Capture the cell that displays the provided text and extract its (x, y) central coordinate. 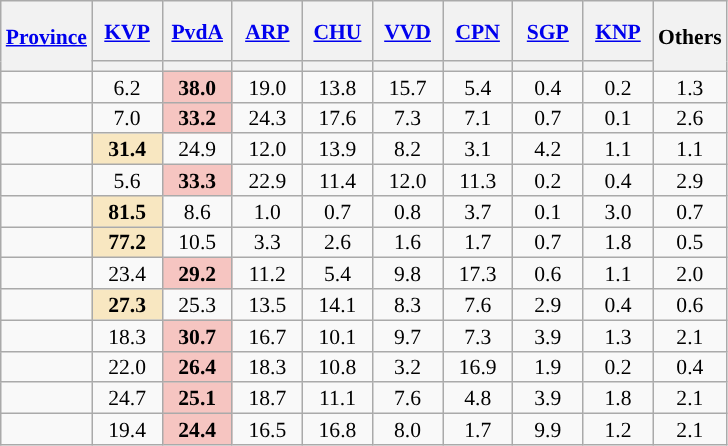
1.6 (408, 242)
13.9 (337, 150)
9.8 (408, 274)
VVD (408, 31)
Others (690, 36)
30.7 (197, 336)
16.9 (478, 366)
Province (46, 36)
14.1 (337, 304)
81.5 (127, 212)
24.4 (197, 430)
1.9 (548, 366)
24.7 (127, 398)
4.2 (548, 150)
22.9 (267, 180)
0.5 (690, 242)
22.0 (127, 366)
9.9 (548, 430)
25.3 (197, 304)
KVP (127, 31)
24.3 (267, 118)
17.6 (337, 118)
ARP (267, 31)
3.1 (478, 150)
8.6 (197, 212)
8.0 (408, 430)
18.7 (267, 398)
1.2 (618, 430)
17.3 (478, 274)
5.6 (127, 180)
0.8 (408, 212)
KNP (618, 31)
CHU (337, 31)
SGP (548, 31)
38.0 (197, 86)
9.7 (408, 336)
15.7 (408, 86)
11.4 (337, 180)
31.4 (127, 150)
3.3 (267, 242)
7.1 (478, 118)
16.7 (267, 336)
4.8 (478, 398)
16.8 (337, 430)
10.5 (197, 242)
11.1 (337, 398)
29.2 (197, 274)
3.0 (618, 212)
CPN (478, 31)
7.0 (127, 118)
25.1 (197, 398)
10.8 (337, 366)
2.0 (690, 274)
33.3 (197, 180)
19.4 (127, 430)
24.9 (197, 150)
19.0 (267, 86)
77.2 (127, 242)
26.4 (197, 366)
8.3 (408, 304)
11.2 (267, 274)
13.5 (267, 304)
8.2 (408, 150)
23.4 (127, 274)
16.5 (267, 430)
10.1 (337, 336)
1.0 (267, 212)
PvdA (197, 31)
3.2 (408, 366)
6.2 (127, 86)
33.2 (197, 118)
27.3 (127, 304)
13.8 (337, 86)
3.7 (478, 212)
11.3 (478, 180)
